From the cell containing the given text, extract its center point as (x, y) coordinate. 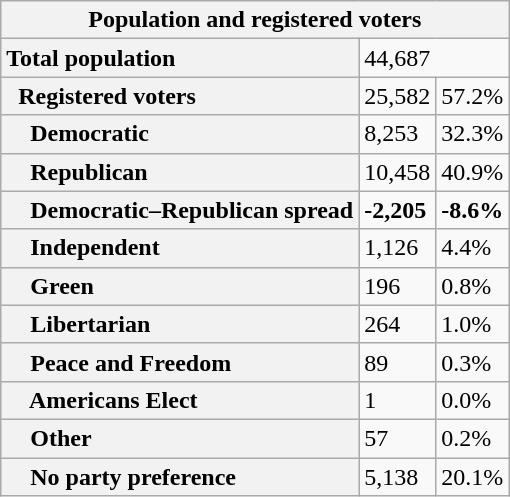
Green (180, 286)
264 (398, 324)
Republican (180, 172)
57.2% (472, 96)
No party preference (180, 477)
44,687 (434, 58)
Democratic–Republican spread (180, 210)
32.3% (472, 134)
4.4% (472, 248)
Peace and Freedom (180, 362)
196 (398, 286)
25,582 (398, 96)
Registered voters (180, 96)
Independent (180, 248)
40.9% (472, 172)
1 (398, 400)
Libertarian (180, 324)
8,253 (398, 134)
Other (180, 438)
0.0% (472, 400)
0.2% (472, 438)
20.1% (472, 477)
-2,205 (398, 210)
-8.6% (472, 210)
89 (398, 362)
Total population (180, 58)
0.3% (472, 362)
Population and registered voters (255, 20)
0.8% (472, 286)
10,458 (398, 172)
Americans Elect (180, 400)
57 (398, 438)
1,126 (398, 248)
Democratic (180, 134)
1.0% (472, 324)
5,138 (398, 477)
